Identify which cell holds the provided text, then report its [x, y] central coordinate. 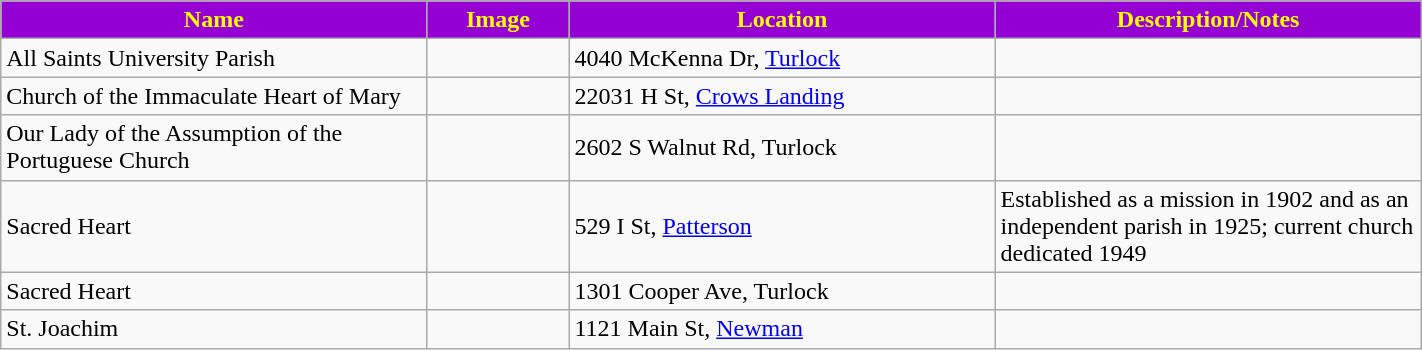
St. Joachim [214, 329]
2602 S Walnut Rd, Turlock [782, 148]
Church of the Immaculate Heart of Mary [214, 96]
Name [214, 20]
Established as a mission in 1902 and as an independent parish in 1925; current church dedicated 1949 [1208, 226]
1301 Cooper Ave, Turlock [782, 291]
1121 Main St, Newman [782, 329]
529 I St, Patterson [782, 226]
4040 McKenna Dr, Turlock [782, 58]
Description/Notes [1208, 20]
Our Lady of the Assumption of the Portuguese Church [214, 148]
All Saints University Parish [214, 58]
Image [498, 20]
22031 H St, Crows Landing [782, 96]
Location [782, 20]
